Output the [X, Y] coordinate of the center of the cell containing the given text.  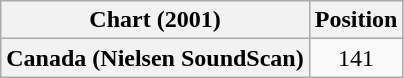
141 [356, 58]
Position [356, 20]
Canada (Nielsen SoundScan) [155, 58]
Chart (2001) [155, 20]
